Detect which cell encompasses the target text, then output its (X, Y) center coordinate. 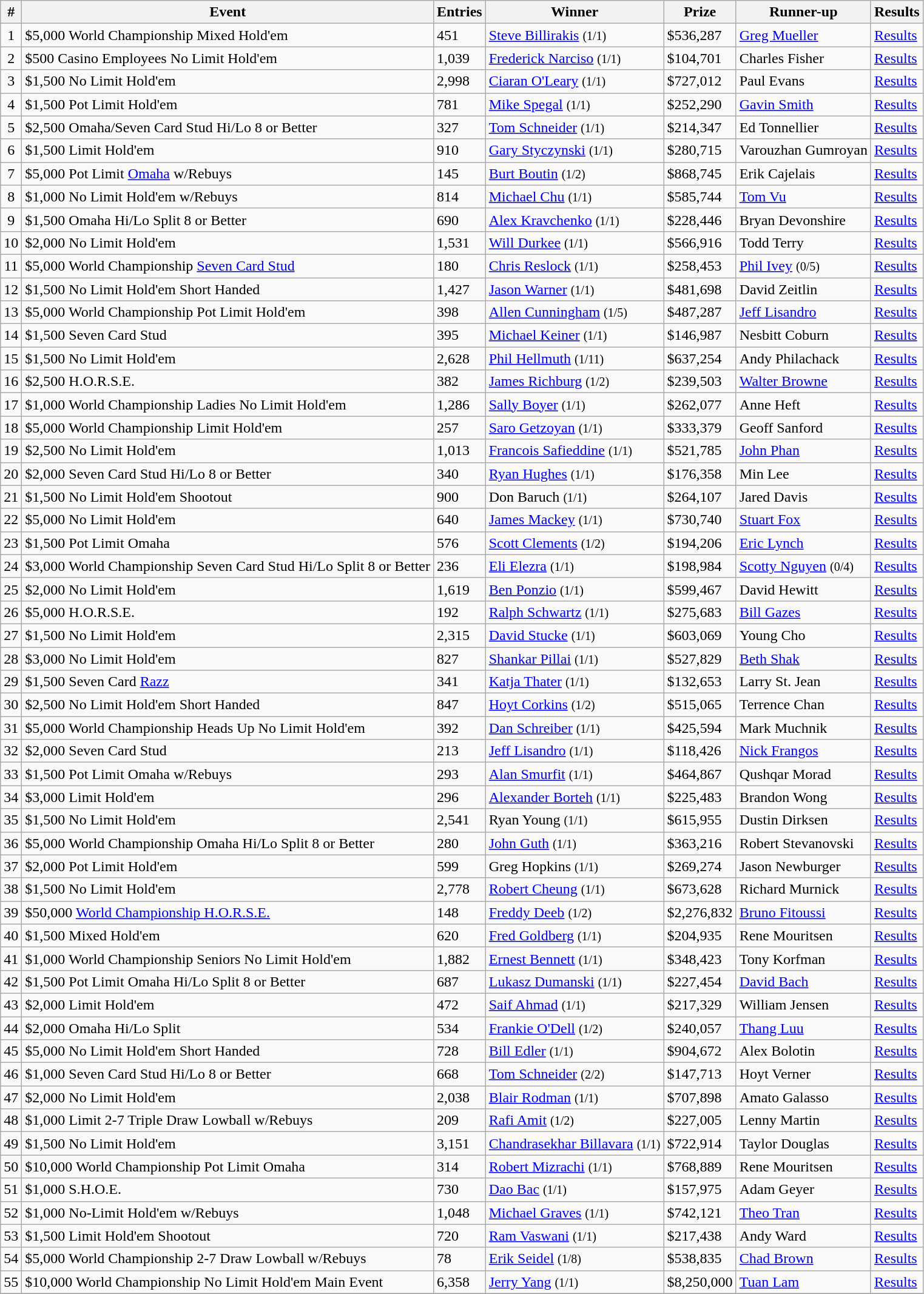
$2,000 Seven Card Stud Hi/Lo 8 or Better (228, 474)
$217,329 (700, 1005)
3 (11, 81)
Terrence Chan (803, 705)
$730,740 (700, 520)
$228,446 (700, 220)
$2,500 No Limit Hold'em (228, 451)
23 (11, 543)
$10,000 World Championship Pot Limit Omaha (228, 1167)
$1,500 Seven Card Razz (228, 682)
Blair Rodman (1/1) (575, 1097)
17 (11, 405)
Mike Spegal (1/1) (575, 104)
18 (11, 428)
$240,057 (700, 1028)
Robert Mizrachi (1/1) (575, 1167)
$275,683 (700, 612)
340 (459, 474)
827 (459, 658)
341 (459, 682)
Alex Kravchenko (1/1) (575, 220)
Nesbitt Coburn (803, 335)
$5,000 World Championship Pot Limit Hold'em (228, 312)
Eli Elezra (1/1) (575, 566)
$5,000 World Championship Mixed Hold'em (228, 35)
Gary Styczynski (1/1) (575, 150)
Greg Mueller (803, 35)
Saif Ahmad (1/1) (575, 1005)
392 (459, 728)
900 (459, 497)
11 (11, 266)
$3,000 World Championship Seven Card Stud Hi/Lo Split 8 or Better (228, 566)
40 (11, 935)
$2,000 Omaha Hi/Lo Split (228, 1028)
Michael Graves (1/1) (575, 1213)
Charles Fisher (803, 58)
2,038 (459, 1097)
Eric Lynch (803, 543)
9 (11, 220)
Chad Brown (803, 1259)
42 (11, 982)
Chris Reslock (1/1) (575, 266)
$727,012 (700, 81)
Erik Cajelais (803, 174)
Amato Galasso (803, 1097)
Tom Vu (803, 197)
$1,500 Mixed Hold'em (228, 935)
32 (11, 751)
24 (11, 566)
Larry St. Jean (803, 682)
$198,984 (700, 566)
James Richburg (1/2) (575, 382)
31 (11, 728)
13 (11, 312)
$194,206 (700, 543)
14 (11, 335)
Alexander Borteh (1/1) (575, 797)
Andy Philachack (803, 359)
$5,000 World Championship Seven Card Stud (228, 266)
$2,000 Limit Hold'em (228, 1005)
Michael Chu (1/1) (575, 197)
Beth Shak (803, 658)
$1,500 No Limit Hold'em Short Handed (228, 289)
$521,785 (700, 451)
472 (459, 1005)
28 (11, 658)
$536,287 (700, 35)
$515,065 (700, 705)
Scotty Nguyen (0/4) (803, 566)
$2,000 Seven Card Stud (228, 751)
$481,698 (700, 289)
$904,672 (700, 1051)
33 (11, 774)
$707,898 (700, 1097)
$1,500 Pot Limit Omaha w/Rebuys (228, 774)
Sally Boyer (1/1) (575, 405)
6,358 (459, 1282)
Rafi Amit (1/2) (575, 1120)
6 (11, 150)
$5,000 World Championship 2-7 Draw Lowball w/Rebuys (228, 1259)
45 (11, 1051)
1,013 (459, 451)
730 (459, 1190)
2,628 (459, 359)
Steve Billirakis (1/1) (575, 35)
Mark Muchnik (803, 728)
John Phan (803, 451)
Alan Smurfit (1/1) (575, 774)
293 (459, 774)
$1,500 No Limit Hold'em Shootout (228, 497)
$2,500 Omaha/Seven Card Stud Hi/Lo 8 or Better (228, 127)
Stuart Fox (803, 520)
Ben Ponzio (1/1) (575, 589)
1,039 (459, 58)
$1,000 No-Limit Hold'em w/Rebuys (228, 1213)
2,315 (459, 635)
$118,426 (700, 751)
David Bach (803, 982)
Fred Goldberg (1/1) (575, 935)
$348,423 (700, 959)
Richard Murnick (803, 889)
Ryan Young (1/1) (575, 820)
41 (11, 959)
Adam Geyer (803, 1190)
781 (459, 104)
48 (11, 1120)
534 (459, 1028)
$227,454 (700, 982)
2,541 (459, 820)
Erik Seidel (1/8) (575, 1259)
Andy Ward (803, 1236)
47 (11, 1097)
$1,500 Omaha Hi/Lo Split 8 or Better (228, 220)
$146,987 (700, 335)
# (11, 12)
$464,867 (700, 774)
Jason Warner (1/1) (575, 289)
814 (459, 197)
34 (11, 797)
$217,438 (700, 1236)
398 (459, 312)
236 (459, 566)
180 (459, 266)
2,998 (459, 81)
51 (11, 1190)
Tom Schneider (2/2) (575, 1074)
35 (11, 820)
55 (11, 1282)
599 (459, 866)
$1,000 Seven Card Stud Hi/Lo 8 or Better (228, 1074)
$500 Casino Employees No Limit Hold'em (228, 58)
Ralph Schwartz (1/1) (575, 612)
Hoyt Verner (803, 1074)
Thang Luu (803, 1028)
$768,889 (700, 1167)
25 (11, 589)
Ernest Bennett (1/1) (575, 959)
78 (459, 1259)
12 (11, 289)
$5,000 No Limit Hold'em (228, 520)
19 (11, 451)
$425,594 (700, 728)
7 (11, 174)
Anne Heft (803, 405)
$2,276,832 (700, 912)
395 (459, 335)
Tony Korfman (803, 959)
Ryan Hughes (1/1) (575, 474)
Ciaran O'Leary (1/1) (575, 81)
Tom Schneider (1/1) (575, 127)
David Stucke (1/1) (575, 635)
Katja Thater (1/1) (575, 682)
280 (459, 843)
Francois Safieddine (1/1) (575, 451)
$1,500 Limit Hold'em (228, 150)
$487,287 (700, 312)
Jared Davis (803, 497)
Bill Gazes (803, 612)
39 (11, 912)
Frederick Narciso (1/1) (575, 58)
Lukasz Dumanski (1/1) (575, 982)
Shankar Pillai (1/1) (575, 658)
37 (11, 866)
$50,000 World Championship H.O.R.S.E. (228, 912)
4 (11, 104)
Theo Tran (803, 1213)
Allen Cunningham (1/5) (575, 312)
Michael Keiner (1/1) (575, 335)
Event (228, 12)
687 (459, 982)
Brandon Wong (803, 797)
213 (459, 751)
36 (11, 843)
22 (11, 520)
$157,975 (700, 1190)
$147,713 (700, 1074)
Phil Hellmuth (1/11) (575, 359)
$214,347 (700, 127)
49 (11, 1144)
$603,069 (700, 635)
Jeff Lisandro (803, 312)
1,286 (459, 405)
192 (459, 612)
Lenny Martin (803, 1120)
$5,000 No Limit Hold'em Short Handed (228, 1051)
8 (11, 197)
Alex Bolotin (803, 1051)
Dao Bac (1/1) (575, 1190)
Winner (575, 12)
Bruno Fitoussi (803, 912)
$527,829 (700, 658)
$363,216 (700, 843)
Bill Edler (1/1) (575, 1051)
43 (11, 1005)
382 (459, 382)
Ed Tonnellier (803, 127)
1,619 (459, 589)
2 (11, 58)
Paul Evans (803, 81)
Don Baruch (1/1) (575, 497)
$673,628 (700, 889)
$10,000 World Championship No Limit Hold'em Main Event (228, 1282)
53 (11, 1236)
16 (11, 382)
Jason Newburger (803, 866)
257 (459, 428)
$5,000 Pot Limit Omaha w/Rebuys (228, 174)
Min Lee (803, 474)
James Mackey (1/1) (575, 520)
$1,500 Seven Card Stud (228, 335)
Frankie O'Dell (1/2) (575, 1028)
$333,379 (700, 428)
910 (459, 150)
$1,000 S.H.O.E. (228, 1190)
10 (11, 243)
Will Durkee (1/1) (575, 243)
Freddy Deeb (1/2) (575, 912)
$1,500 Pot Limit Omaha (228, 543)
Hoyt Corkins (1/2) (575, 705)
$264,107 (700, 497)
21 (11, 497)
145 (459, 174)
$722,914 (700, 1144)
3,151 (459, 1144)
David Zeitlin (803, 289)
$1,000 World Championship Seniors No Limit Hold'em (228, 959)
$3,000 No Limit Hold'em (228, 658)
20 (11, 474)
Entries (459, 12)
Dan Schreiber (1/1) (575, 728)
1,427 (459, 289)
$5,000 World Championship Heads Up No Limit Hold'em (228, 728)
$5,000 H.O.R.S.E. (228, 612)
Phil Ivey (0/5) (803, 266)
5 (11, 127)
Taylor Douglas (803, 1144)
327 (459, 127)
$176,358 (700, 474)
1,048 (459, 1213)
30 (11, 705)
Prize (700, 12)
David Hewitt (803, 589)
148 (459, 912)
Chandrasekhar Billavara (1/1) (575, 1144)
52 (11, 1213)
$2,000 Pot Limit Hold'em (228, 866)
Ram Vaswani (1/1) (575, 1236)
$252,290 (700, 104)
Greg Hopkins (1/1) (575, 866)
Todd Terry (803, 243)
$262,077 (700, 405)
451 (459, 35)
296 (459, 797)
Burt Boutin (1/2) (575, 174)
$5,000 World Championship Limit Hold'em (228, 428)
John Guth (1/1) (575, 843)
38 (11, 889)
$1,500 Limit Hold'em Shootout (228, 1236)
$637,254 (700, 359)
$1,000 No Limit Hold'em w/Rebuys (228, 197)
$1,000 Limit 2-7 Triple Draw Lowball w/Rebuys (228, 1120)
$868,745 (700, 174)
$2,500 No Limit Hold'em Short Handed (228, 705)
1,531 (459, 243)
209 (459, 1120)
1 (11, 35)
$1,000 World Championship Ladies No Limit Hold'em (228, 405)
Saro Getzoyan (1/1) (575, 428)
$8,250,000 (700, 1282)
$566,916 (700, 243)
$204,935 (700, 935)
Geoff Sanford (803, 428)
Qushqar Morad (803, 774)
620 (459, 935)
$1,500 Pot Limit Hold'em (228, 104)
$258,453 (700, 266)
Runner-up (803, 12)
2,778 (459, 889)
Walter Browne (803, 382)
Nick Frangos (803, 751)
Gavin Smith (803, 104)
$599,467 (700, 589)
576 (459, 543)
50 (11, 1167)
Jerry Yang (1/1) (575, 1282)
Robert Cheung (1/1) (575, 889)
Tuan Lam (803, 1282)
$239,503 (700, 382)
Scott Clements (1/2) (575, 543)
640 (459, 520)
46 (11, 1074)
54 (11, 1259)
27 (11, 635)
Jeff Lisandro (1/1) (575, 751)
26 (11, 612)
690 (459, 220)
$615,955 (700, 820)
Robert Stevanovski (803, 843)
$742,121 (700, 1213)
$225,483 (700, 797)
$538,835 (700, 1259)
668 (459, 1074)
44 (11, 1028)
$5,000 World Championship Omaha Hi/Lo Split 8 or Better (228, 843)
William Jensen (803, 1005)
Varouzhan Gumroyan (803, 150)
1,882 (459, 959)
Young Cho (803, 635)
Dustin Dirksen (803, 820)
15 (11, 359)
720 (459, 1236)
314 (459, 1167)
29 (11, 682)
$269,274 (700, 866)
847 (459, 705)
$104,701 (700, 58)
$3,000 Limit Hold'em (228, 797)
$132,653 (700, 682)
$1,500 Pot Limit Omaha Hi/Lo Split 8 or Better (228, 982)
728 (459, 1051)
$280,715 (700, 150)
$585,744 (700, 197)
$227,005 (700, 1120)
Bryan Devonshire (803, 220)
$2,500 H.O.R.S.E. (228, 382)
